Determine the [x, y] coordinate at the center of the cell enclosing the given text.  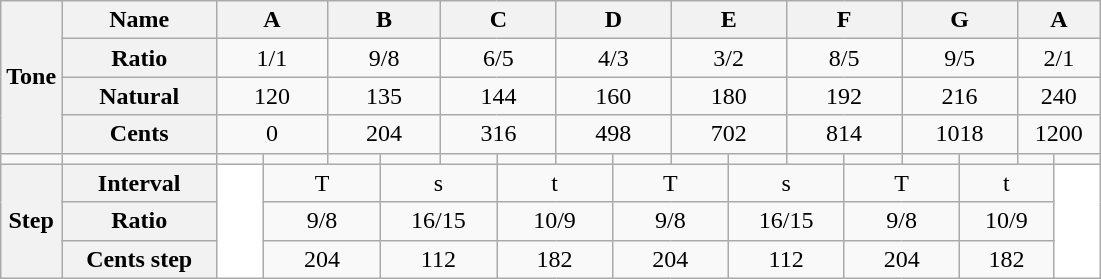
3/2 [728, 58]
Natural [140, 96]
9/5 [960, 58]
814 [844, 134]
135 [384, 96]
B [384, 20]
Cents step [140, 259]
316 [498, 134]
1/1 [272, 58]
Step [32, 221]
1018 [960, 134]
240 [1058, 96]
192 [844, 96]
Interval [140, 183]
0 [272, 134]
G [960, 20]
4/3 [614, 58]
Cents [140, 134]
2/1 [1058, 58]
6/5 [498, 58]
1200 [1058, 134]
Name [140, 20]
498 [614, 134]
C [498, 20]
E [728, 20]
Tone [32, 77]
D [614, 20]
180 [728, 96]
216 [960, 96]
160 [614, 96]
8/5 [844, 58]
120 [272, 96]
144 [498, 96]
702 [728, 134]
F [844, 20]
